Output the [X, Y] coordinate of the center of the cell containing the given text.  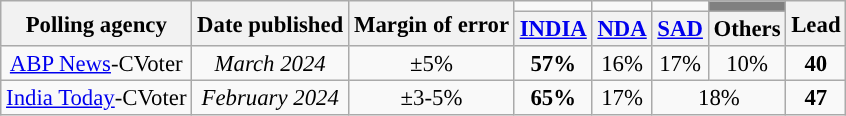
March 2024 [270, 64]
65% [553, 98]
±5% [432, 64]
Others [747, 30]
10% [747, 64]
±3-5% [432, 98]
Margin of error [432, 24]
57% [553, 64]
Lead [816, 24]
ABP News-CVoter [96, 64]
India Today-CVoter [96, 98]
INDIA [553, 30]
SAD [680, 30]
February 2024 [270, 98]
40 [816, 64]
18% [719, 98]
NDA [622, 30]
47 [816, 98]
16% [622, 64]
Date published [270, 24]
Polling agency [96, 24]
